Determine the [X, Y] coordinate at the center of the cell enclosing the given text.  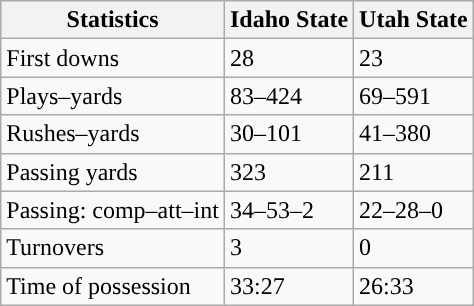
323 [288, 172]
First downs [113, 58]
69–591 [414, 96]
211 [414, 172]
23 [414, 58]
41–380 [414, 134]
Passing: comp–att–int [113, 210]
Rushes–yards [113, 134]
26:33 [414, 286]
0 [414, 248]
30–101 [288, 134]
28 [288, 58]
Turnovers [113, 248]
33:27 [288, 286]
Plays–yards [113, 96]
Utah State [414, 20]
22–28–0 [414, 210]
3 [288, 248]
Statistics [113, 20]
34–53–2 [288, 210]
Time of possession [113, 286]
Passing yards [113, 172]
Idaho State [288, 20]
83–424 [288, 96]
